Search for the cell housing the specified text and yield its [X, Y] center coordinate. 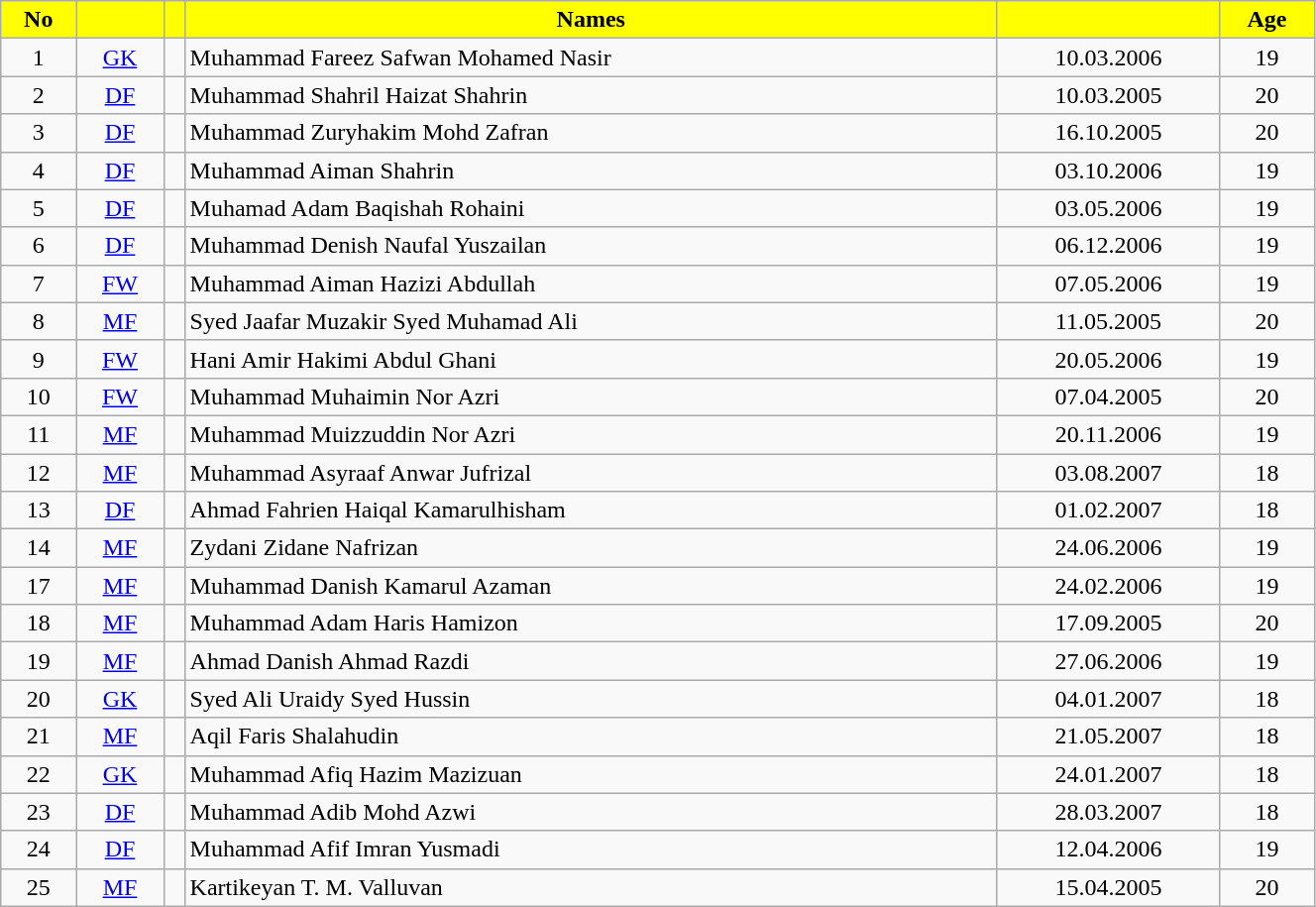
Muhammad Asyraaf Anwar Jufrizal [591, 473]
14 [39, 548]
Aqil Faris Shalahudin [591, 737]
20.11.2006 [1108, 434]
Ahmad Danish Ahmad Razdi [591, 661]
25 [39, 887]
Syed Ali Uraidy Syed Hussin [591, 699]
12 [39, 473]
3 [39, 133]
12.04.2006 [1108, 850]
10 [39, 397]
Kartikeyan T. M. Valluvan [591, 887]
03.08.2007 [1108, 473]
13 [39, 510]
06.12.2006 [1108, 246]
07.05.2006 [1108, 283]
Ahmad Fahrien Haiqal Kamarulhisham [591, 510]
11.05.2005 [1108, 321]
Muhammad Muizzuddin Nor Azri [591, 434]
6 [39, 246]
Age [1266, 20]
8 [39, 321]
24 [39, 850]
03.10.2006 [1108, 170]
21 [39, 737]
24.02.2006 [1108, 586]
Names [591, 20]
Hani Amir Hakimi Abdul Ghani [591, 359]
No [39, 20]
Muhammad Afiq Hazim Mazizuan [591, 774]
24.01.2007 [1108, 774]
27.06.2006 [1108, 661]
Muhammad Adam Haris Hamizon [591, 624]
07.04.2005 [1108, 397]
11 [39, 434]
15.04.2005 [1108, 887]
23 [39, 812]
Muhammad Aiman Shahrin [591, 170]
28.03.2007 [1108, 812]
Muhammad Fareez Safwan Mohamed Nasir [591, 57]
Muhammad Muhaimin Nor Azri [591, 397]
16.10.2005 [1108, 133]
5 [39, 208]
1 [39, 57]
9 [39, 359]
24.06.2006 [1108, 548]
Muhammad Zuryhakim Mohd Zafran [591, 133]
Muhammad Aiman Hazizi Abdullah [591, 283]
17 [39, 586]
2 [39, 95]
22 [39, 774]
21.05.2007 [1108, 737]
04.01.2007 [1108, 699]
Muhammad Danish Kamarul Azaman [591, 586]
03.05.2006 [1108, 208]
10.03.2006 [1108, 57]
Muhammad Shahril Haizat Shahrin [591, 95]
Muhammad Afif Imran Yusmadi [591, 850]
Muhammad Adib Mohd Azwi [591, 812]
20.05.2006 [1108, 359]
Zydani Zidane Nafrizan [591, 548]
10.03.2005 [1108, 95]
4 [39, 170]
Muhammad Denish Naufal Yuszailan [591, 246]
17.09.2005 [1108, 624]
7 [39, 283]
01.02.2007 [1108, 510]
Muhamad Adam Baqishah Rohaini [591, 208]
Syed Jaafar Muzakir Syed Muhamad Ali [591, 321]
